Pinpoint the cell where the given text exists, returning its (X, Y) midpoint coordinate. 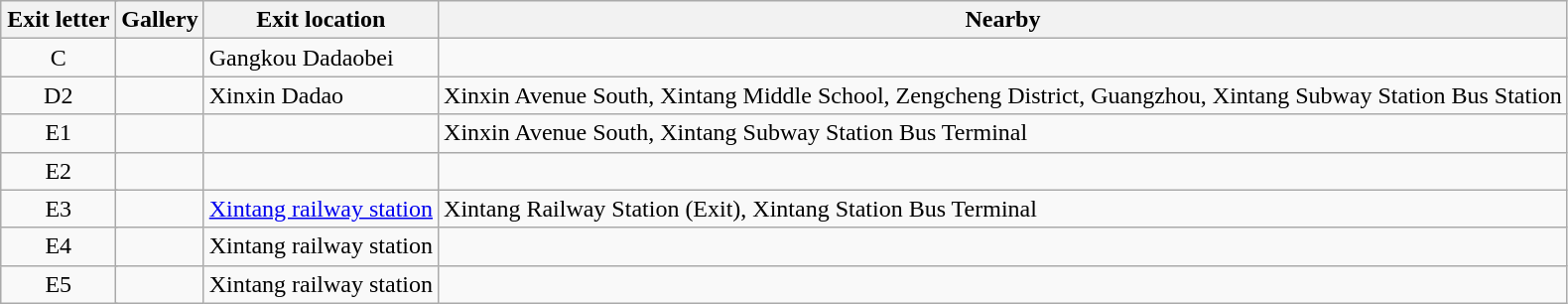
D2 (59, 95)
Xinxin Avenue South, Xintang Subway Station Bus Terminal (1003, 133)
Gangkou Dadaobei (321, 58)
E1 (59, 133)
Exit location (321, 20)
Exit letter (59, 20)
Gallery (160, 20)
Xintang Railway Station (Exit), Xintang Station Bus Terminal (1003, 209)
Xinxin Avenue South, Xintang Middle School, Zengcheng District, Guangzhou, Xintang Subway Station Bus Station (1003, 95)
Nearby (1003, 20)
E3 (59, 209)
E4 (59, 246)
C (59, 58)
E2 (59, 171)
E5 (59, 284)
Xinxin Dadao (321, 95)
